Return [x, y] of the center of cell containing provided text 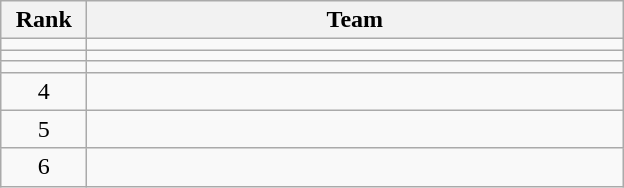
Team [355, 20]
4 [44, 91]
Rank [44, 20]
5 [44, 129]
6 [44, 167]
